Output the [x, y] coordinate of the center of the cell containing the given text.  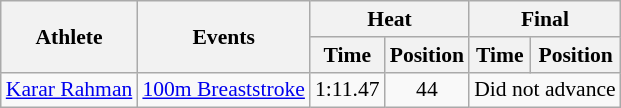
100m Breaststroke [224, 90]
Did not advance [545, 90]
1:11.47 [348, 90]
Athlete [70, 36]
Heat [390, 19]
Events [224, 36]
Karar Rahman [70, 90]
44 [427, 90]
Final [545, 19]
